Return the [X, Y] coordinate for the center point of the cell that contains the specified text.  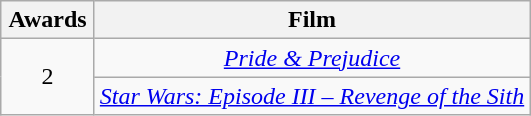
Awards [48, 20]
Star Wars: Episode III – Revenge of the Sith [312, 96]
Pride & Prejudice [312, 58]
Film [312, 20]
2 [48, 77]
